Output the (x, y) coordinate of the center of the cell containing the given text.  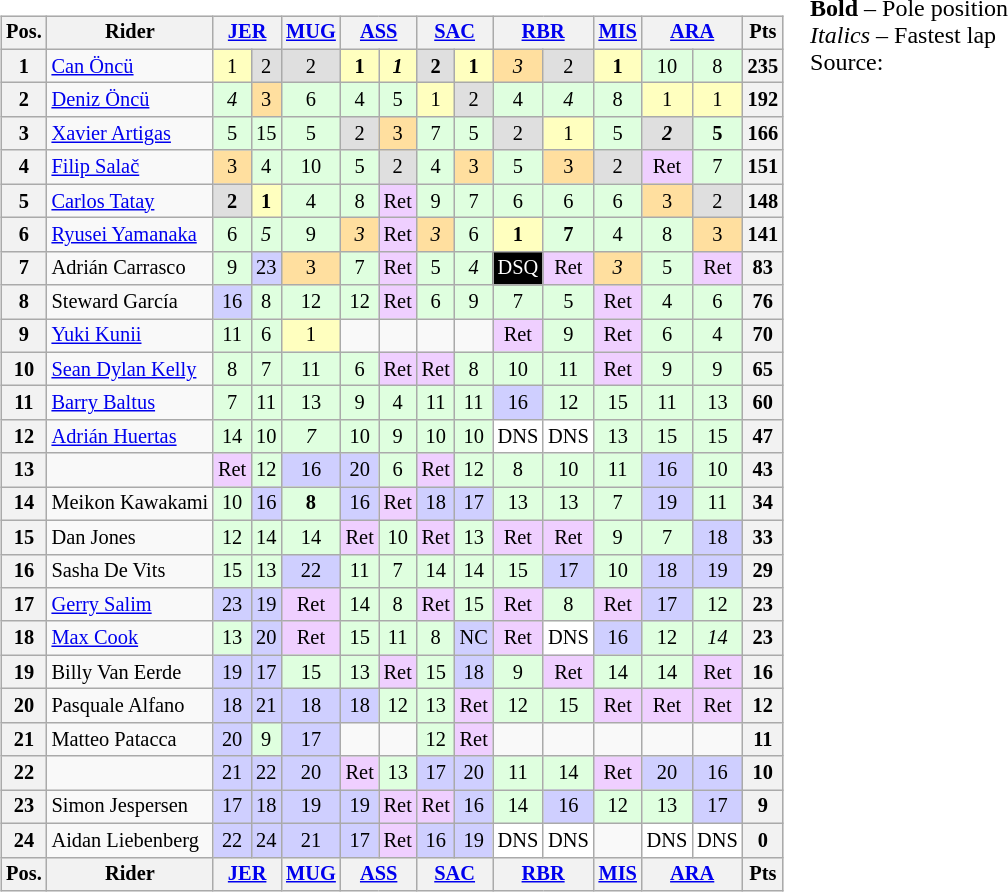
141 (763, 235)
29 (763, 571)
Yuki Kunii (130, 336)
Billy Van Eerde (130, 672)
33 (763, 537)
151 (763, 167)
235 (763, 66)
Matteo Patacca (130, 739)
47 (763, 437)
60 (763, 403)
Carlos Tatay (130, 201)
65 (763, 369)
148 (763, 201)
192 (763, 100)
Ryusei Yamanaka (130, 235)
Max Cook (130, 638)
Dan Jones (130, 537)
Gerry Salim (130, 605)
Simon Jespersen (130, 807)
Aidan Liebenberg (130, 840)
43 (763, 470)
83 (763, 268)
Steward García (130, 302)
Sasha De Vits (130, 571)
Deniz Öncü (130, 100)
Adrián Carrasco (130, 268)
Pasquale Alfano (130, 706)
DSQ (518, 268)
Adrián Huertas (130, 437)
Barry Baltus (130, 403)
Meikon Kawakami (130, 504)
NC (474, 638)
34 (763, 504)
0 (763, 840)
Can Öncü (130, 66)
70 (763, 336)
Xavier Artigas (130, 134)
166 (763, 134)
Filip Salač (130, 167)
Sean Dylan Kelly (130, 369)
76 (763, 302)
